Pinpoint the cell where the given text exists, returning its (x, y) midpoint coordinate. 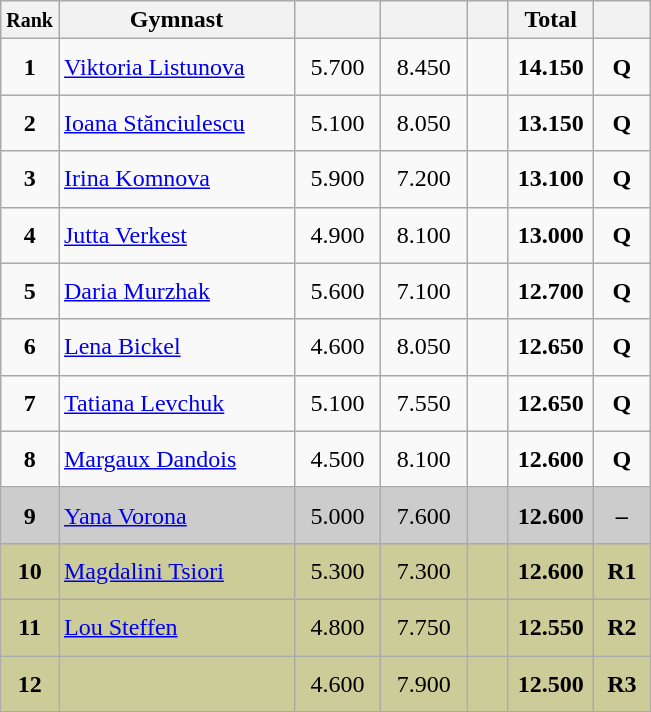
7.900 (424, 684)
13.150 (551, 123)
Rank (30, 20)
7.300 (424, 571)
13.000 (551, 235)
8.450 (424, 67)
5 (30, 291)
7.100 (424, 291)
Jutta Verkest (176, 235)
9 (30, 515)
Magdalini Tsiori (176, 571)
Viktoria Listunova (176, 67)
12 (30, 684)
5.600 (338, 291)
3 (30, 179)
Lena Bickel (176, 347)
5.900 (338, 179)
11 (30, 627)
7.600 (424, 515)
12.500 (551, 684)
R3 (622, 684)
R2 (622, 627)
8 (30, 459)
R1 (622, 571)
Margaux Dandois (176, 459)
12.700 (551, 291)
5.700 (338, 67)
7 (30, 403)
5.300 (338, 571)
Irina Komnova (176, 179)
4.800 (338, 627)
Gymnast (176, 20)
– (622, 515)
4.500 (338, 459)
6 (30, 347)
Yana Vorona (176, 515)
7.750 (424, 627)
1 (30, 67)
7.550 (424, 403)
Daria Murzhak (176, 291)
2 (30, 123)
7.200 (424, 179)
Tatiana Levchuk (176, 403)
4 (30, 235)
Ioana Stănciulescu (176, 123)
5.000 (338, 515)
14.150 (551, 67)
10 (30, 571)
4.900 (338, 235)
12.550 (551, 627)
13.100 (551, 179)
Lou Steffen (176, 627)
Total (551, 20)
